For the text-containing cell, return its midpoint in (X, Y) coordinate format. 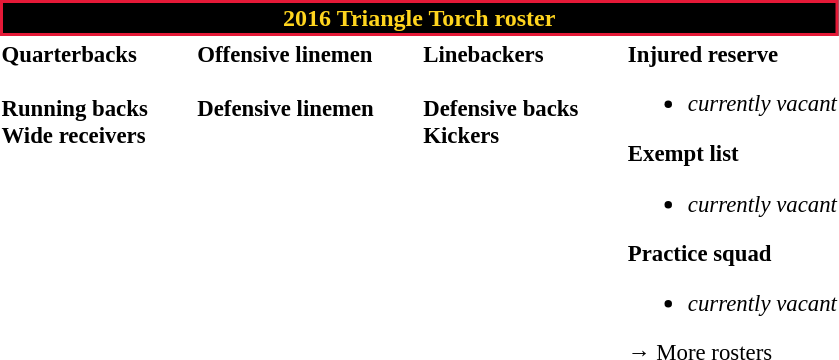
2016 Triangle Torch roster (419, 18)
